Locate the cell with the specified text and output its (x, y) center coordinate. 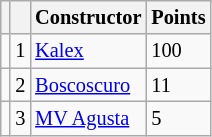
11 (178, 85)
5 (178, 118)
Boscoscuro (88, 85)
100 (178, 51)
Constructor (88, 17)
2 (20, 85)
Points (178, 17)
3 (20, 118)
MV Agusta (88, 118)
1 (20, 51)
Kalex (88, 51)
